Detect which cell encompasses the target text, then output its [X, Y] center coordinate. 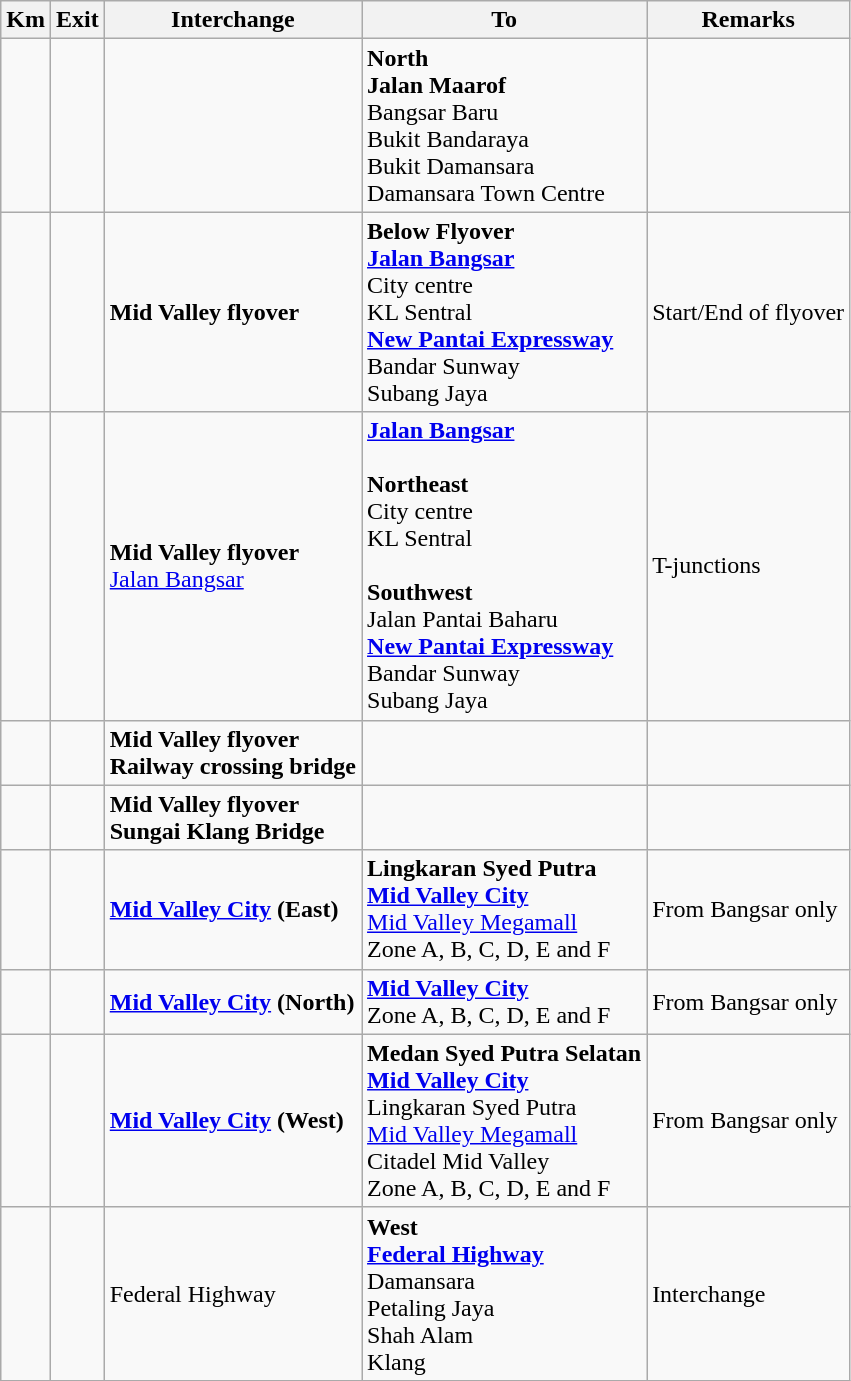
Mid Valley City Zone A, B, C, D, E and F [504, 1002]
Lingkaran Syed PutraMid Valley CityMid Valley Megamall Zone A, B, C, D, E and F [504, 910]
Mid Valley flyover [232, 312]
Mid Valley flyoverSungai Klang Bridge [232, 818]
Remarks [748, 20]
Mid Valley City (West) [232, 1120]
T-junctions [748, 566]
West Federal Highway Damansara Petaling Jaya Shah Alam Klang [504, 1294]
Exit [77, 20]
Medan Syed Putra SelatanMid Valley CityLingkaran Syed PutraMid Valley Megamall Citadel Mid Valley Zone A, B, C, D, E and F [504, 1120]
Start/End of flyover [748, 312]
Km [26, 20]
To [504, 20]
Federal Highway [232, 1294]
Jalan BangsarNortheastCity centreKL SentralSouthwestJalan Pantai Baharu New Pantai ExpresswayBandar SunwaySubang Jaya [504, 566]
Mid Valley City (East) [232, 910]
NorthJalan MaarofBangsar BaruBukit BandarayaBukit DamansaraDamansara Town Centre [504, 126]
Mid Valley flyoverRailway crossing bridge [232, 752]
Mid Valley City (North) [232, 1002]
Below FlyoverJalan BangsarCity centreKL Sentral New Pantai ExpresswayBandar SunwaySubang Jaya [504, 312]
Mid Valley flyoverJalan Bangsar [232, 566]
